Output the (x, y) coordinate of the center of the cell containing the given text.  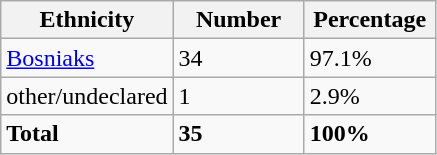
other/undeclared (87, 96)
35 (238, 134)
Percentage (370, 20)
97.1% (370, 58)
2.9% (370, 96)
Total (87, 134)
1 (238, 96)
100% (370, 134)
Bosniaks (87, 58)
34 (238, 58)
Number (238, 20)
Ethnicity (87, 20)
